Find where the given text appears and provide that cell's center as (X, Y) coordinate. 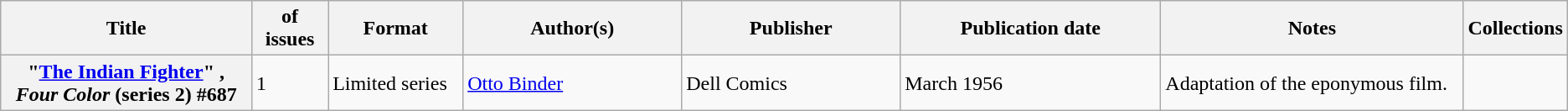
"The Indian Fighter" , Four Color (series 2) #687 (126, 82)
Limited series (395, 82)
Format (395, 29)
Dell Comics (791, 82)
Publisher (791, 29)
Notes (1312, 29)
of issues (290, 29)
1 (290, 82)
Publication date (1030, 29)
March 1956 (1030, 82)
Collections (1515, 29)
Adaptation of the eponymous film. (1312, 82)
Author(s) (573, 29)
Otto Binder (573, 82)
Title (126, 29)
